Find where the given text appears and provide that cell's center as [x, y] coordinate. 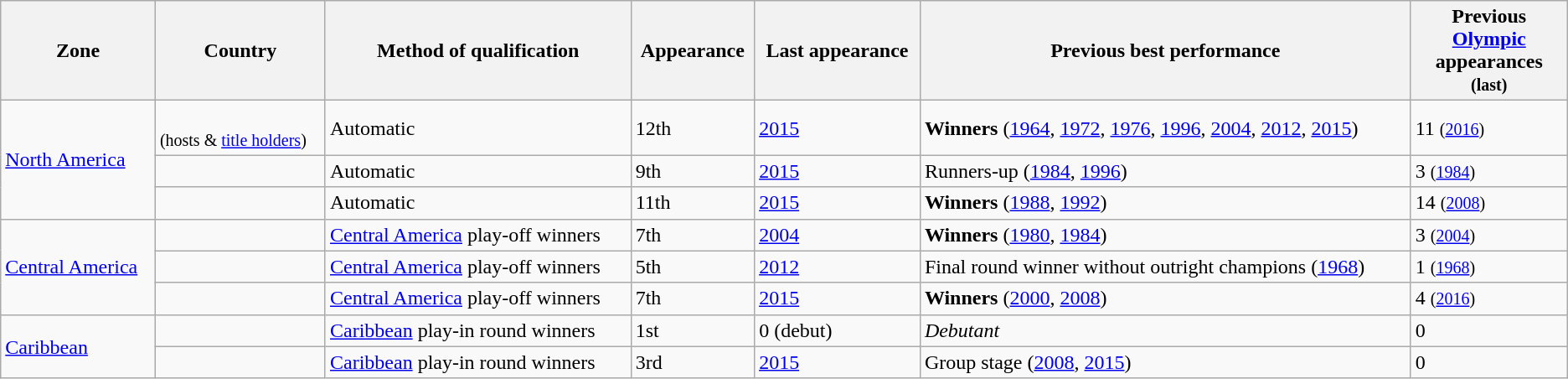
Central America [79, 267]
Debutant [1165, 330]
1 (1968) [1489, 267]
Winners (2000, 2008) [1165, 299]
(hosts & title holders) [240, 127]
9th [692, 171]
Previous Olympic appearances(last) [1489, 50]
Method of qualification [477, 50]
Winners (1988, 1992) [1165, 203]
Zone [79, 50]
Winners (1980, 1984) [1165, 235]
11th [692, 203]
1st [692, 330]
0 (debut) [838, 330]
11 (2016) [1489, 127]
Winners (1964, 1972, 1976, 1996, 2004, 2012, 2015) [1165, 127]
Appearance [692, 50]
14 (2008) [1489, 203]
Previous best performance [1165, 50]
4 (2016) [1489, 299]
Final round winner without outright champions (1968) [1165, 267]
2012 [838, 267]
Group stage (2008, 2015) [1165, 362]
3 (1984) [1489, 171]
Caribbean [79, 346]
3rd [692, 362]
3 (2004) [1489, 235]
12th [692, 127]
North America [79, 159]
Country [240, 50]
2004 [838, 235]
Last appearance [838, 50]
Runners-up (1984, 1996) [1165, 171]
5th [692, 267]
